Locate the cell with the specified text and output its (x, y) center coordinate. 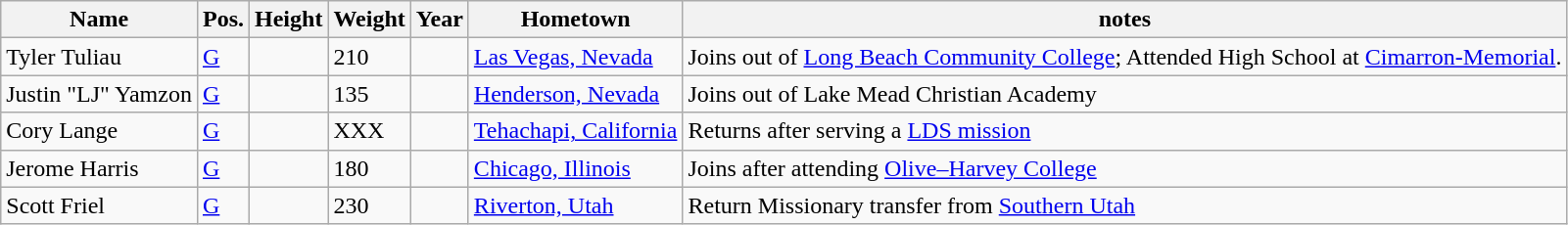
Tyler Tuliau (100, 57)
Pos. (223, 20)
Cory Lange (100, 131)
Height (289, 20)
Chicago, Illinois (576, 168)
Year (439, 20)
Joins out of Lake Mead Christian Academy (1124, 94)
Jerome Harris (100, 168)
Las Vegas, Nevada (576, 57)
210 (369, 57)
Weight (369, 20)
Name (100, 20)
Hometown (576, 20)
Riverton, Utah (576, 205)
Joins out of Long Beach Community College; Attended High School at Cimarron-Memorial. (1124, 57)
180 (369, 168)
Tehachapi, California (576, 131)
Scott Friel (100, 205)
Joins after attending Olive–Harvey College (1124, 168)
notes (1124, 20)
XXX (369, 131)
230 (369, 205)
Returns after serving a LDS mission (1124, 131)
135 (369, 94)
Henderson, Nevada (576, 94)
Justin "LJ" Yamzon (100, 94)
Return Missionary transfer from Southern Utah (1124, 205)
